Capture the cell that displays the provided text and extract its (x, y) central coordinate. 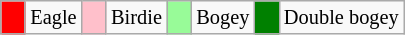
Eagle (53, 17)
Bogey (222, 17)
Double bogey (342, 17)
Birdie (136, 17)
